Scan for the cell matching the given text and deliver its [X, Y] coordinate at center. 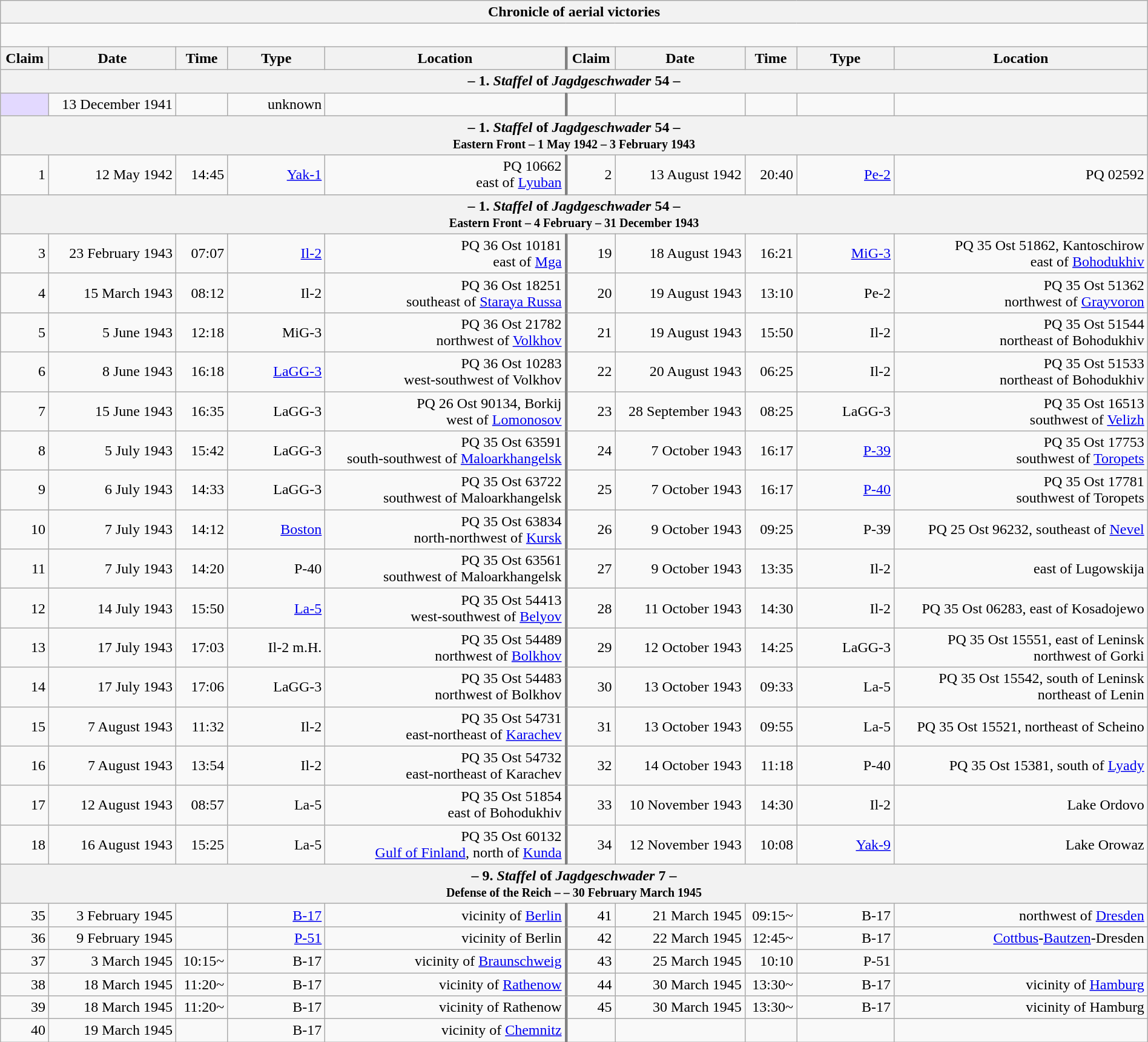
15 [25, 727]
PQ 35 Ost 06283, east of Kosadojewo [1021, 608]
15 March 1943 [113, 293]
12:45~ [770, 938]
16:18 [201, 372]
Boston [276, 529]
33 [591, 805]
20 [591, 293]
06:25 [770, 372]
12:18 [201, 332]
unknown [276, 104]
22 March 1945 [680, 938]
PQ 35 Ost 51362 northwest of Grayvoron [1021, 293]
26 [591, 529]
PQ 35 Ost 51854 east of Bohodukhiv [446, 805]
44 [591, 984]
29 [591, 648]
PQ 35 Ost 51533northeast of Bohodukhiv [1021, 372]
20:40 [770, 174]
35 [25, 915]
34 [591, 844]
Lake Orowaz [1021, 844]
08:57 [201, 805]
10:15~ [201, 961]
31 [591, 727]
16:35 [201, 411]
Cottbus-Bautzen-Dresden [1021, 938]
PQ 35 Ost 54732 east-northeast of Karachev [446, 765]
PQ 35 Ost 63834 north-northwest of Kursk [446, 529]
09:55 [770, 727]
5 June 1943 [113, 332]
17:06 [201, 687]
PQ 36 Ost 10181east of Mga [446, 253]
1 [25, 174]
41 [591, 915]
PQ 35 Ost 54413 west-southwest of Belyov [446, 608]
PQ 36 Ost 21782 northwest of Volkhov [446, 332]
6 [25, 372]
11:18 [770, 765]
9 [25, 490]
14:33 [201, 490]
PQ 35 Ost 17781 southwest of Toropets [1021, 490]
07:07 [201, 253]
16 [25, 765]
6 July 1943 [113, 490]
18 August 1943 [680, 253]
13 December 1941 [113, 104]
east of Lugowskija [1021, 569]
45 [591, 1007]
PQ 35 Ost 16513 southwest of Velizh [1021, 411]
Il-2 m.H. [276, 648]
5 July 1943 [113, 450]
12 [25, 608]
PQ 35 Ost 63561 southwest of Maloarkhangelsk [446, 569]
09:33 [770, 687]
25 [591, 490]
32 [591, 765]
PQ 36 Ost 18251 southeast of Staraya Russa [446, 293]
17 [25, 805]
16:21 [770, 253]
30 [591, 687]
northwest of Dresden [1021, 915]
3 February 1945 [113, 915]
– 1. Staffel of Jagdgeschwader 54 –Eastern Front – 4 February – 31 December 1943 [574, 214]
11 October 1943 [680, 608]
22 [591, 372]
PQ 35 Ost 60132Gulf of Finland, north of Kunda [446, 844]
PQ 10662 east of Lyuban [446, 174]
14:12 [201, 529]
13:10 [770, 293]
16 August 1943 [113, 844]
21 March 1945 [680, 915]
25 March 1945 [680, 961]
39 [25, 1007]
PQ 02592 [1021, 174]
Yak-1 [276, 174]
– 9. Staffel of Jagdgeschwader 7 –Defense of the Reich – – 30 February March 1945 [574, 884]
13:54 [201, 765]
vicinity of Chemnitz [446, 1030]
PQ 35 Ost 15521, northeast of Scheino [1021, 727]
42 [591, 938]
PQ 35 Ost 51544northeast of Bohodukhiv [1021, 332]
38 [25, 984]
PQ 35 Ost 15551, east of Leninsk northwest of Gorki [1021, 648]
11 [25, 569]
Yak-9 [845, 844]
10 November 1943 [680, 805]
15 June 1943 [113, 411]
24 [591, 450]
vicinity of Braunschweig [446, 961]
13:35 [770, 569]
17:03 [201, 648]
12 October 1943 [680, 648]
14:20 [201, 569]
08:12 [201, 293]
2 [591, 174]
10 [25, 529]
PQ 26 Ost 90134, Borkij west of Lomonosov [446, 411]
23 February 1943 [113, 253]
20 August 1943 [680, 372]
12 May 1942 [113, 174]
37 [25, 961]
3 [25, 253]
14:25 [770, 648]
14:45 [201, 174]
23 [591, 411]
15:25 [201, 844]
21 [591, 332]
12 August 1943 [113, 805]
15:42 [201, 450]
09:15~ [770, 915]
13 [25, 648]
PQ 35 Ost 51862, Kantoschirow east of Bohodukhiv [1021, 253]
28 [591, 608]
28 September 1943 [680, 411]
09:25 [770, 529]
36 [25, 938]
10:08 [770, 844]
PQ 35 Ost 54489 northwest of Bolkhov [446, 648]
18 [25, 844]
PQ 35 Ost 63591 south-southwest of Maloarkhangelsk [446, 450]
12 November 1943 [680, 844]
PQ 35 Ost 17753 southwest of Toropets [1021, 450]
40 [25, 1030]
PQ 25 Ost 96232, southeast of Nevel [1021, 529]
PQ 35 Ost 54731 east-northeast of Karachev [446, 727]
PQ 35 Ost 15381, south of Lyady [1021, 765]
19 [591, 253]
PQ 35 Ost 15542, south of Leninsknortheast of Lenin [1021, 687]
14 October 1943 [680, 765]
PQ 36 Ost 10283 west-southwest of Volkhov [446, 372]
PQ 35 Ost 63722 southwest of Maloarkhangelsk [446, 490]
43 [591, 961]
13 August 1942 [680, 174]
27 [591, 569]
Chronicle of aerial victories [574, 12]
– 1. Staffel of Jagdgeschwader 54 – [574, 81]
– 1. Staffel of Jagdgeschwader 54 –Eastern Front – 1 May 1942 – 3 February 1943 [574, 136]
14 July 1943 [113, 608]
8 [25, 450]
11:32 [201, 727]
8 June 1943 [113, 372]
10:10 [770, 961]
Lake Ordovo [1021, 805]
08:25 [770, 411]
3 March 1945 [113, 961]
9 February 1945 [113, 938]
14 [25, 687]
7 [25, 411]
4 [25, 293]
5 [25, 332]
19 March 1945 [113, 1030]
PQ 35 Ost 54483 northwest of Bolkhov [446, 687]
